Scan for the cell matching the given text and deliver its [x, y] coordinate at center. 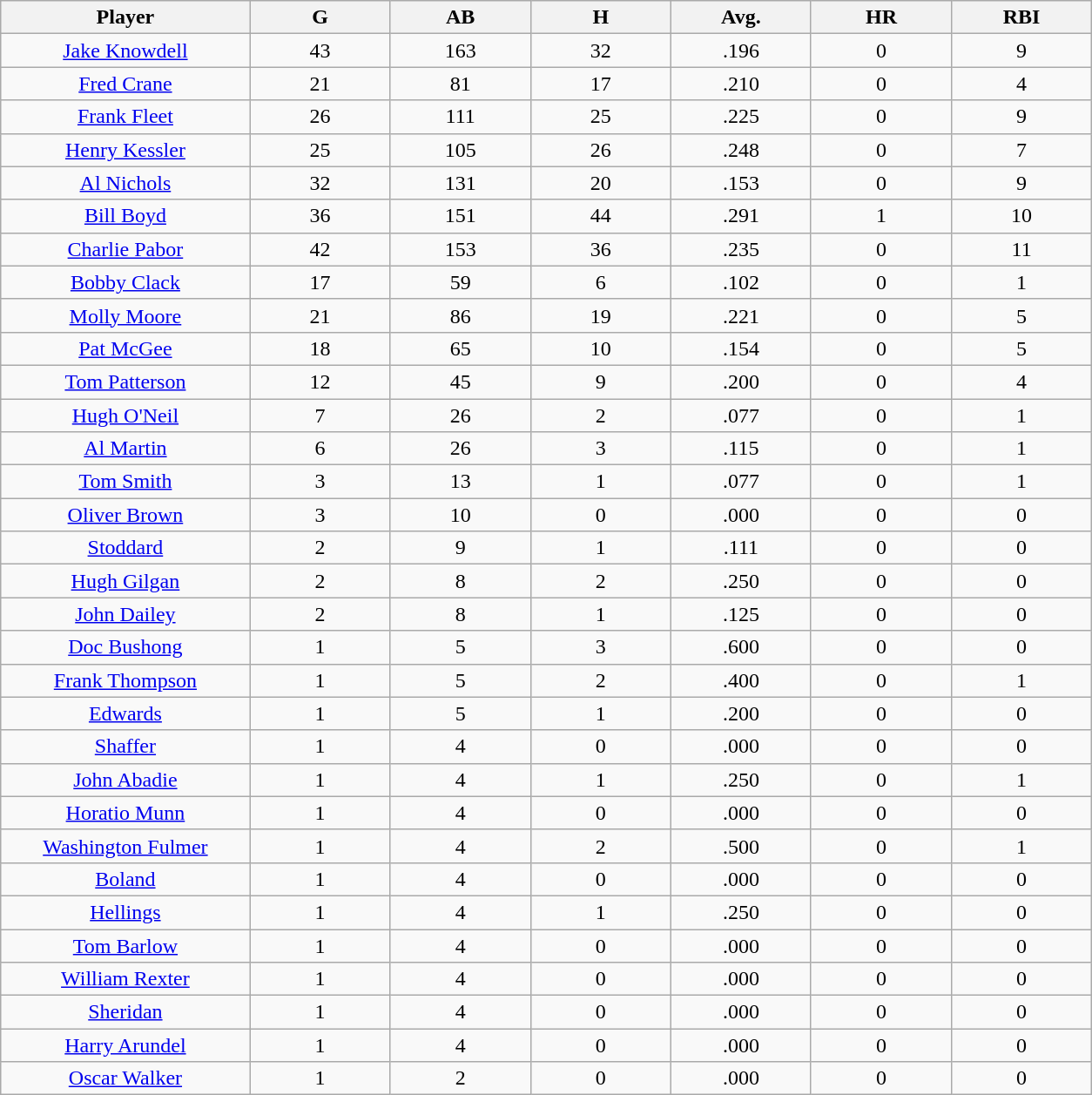
Pat McGee [125, 348]
RBI [1022, 17]
H [601, 17]
Hugh Gilgan [125, 581]
Boland [125, 879]
.291 [740, 216]
Hugh O'Neil [125, 416]
Tom Patterson [125, 382]
Frank Thompson [125, 680]
Washington Fulmer [125, 846]
12 [320, 382]
.210 [740, 84]
.153 [740, 183]
Horatio Munn [125, 813]
Player [125, 17]
59 [460, 282]
Tom Barlow [125, 945]
.600 [740, 647]
.154 [740, 348]
.500 [740, 846]
151 [460, 216]
11 [1022, 249]
.221 [740, 315]
William Rexter [125, 979]
Al Nichols [125, 183]
.111 [740, 548]
John Dailey [125, 614]
Doc Bushong [125, 647]
20 [601, 183]
Bobby Clack [125, 282]
Hellings [125, 912]
Henry Kessler [125, 150]
.115 [740, 449]
G [320, 17]
Bill Boyd [125, 216]
John Abadie [125, 780]
Oscar Walker [125, 1078]
.125 [740, 614]
44 [601, 216]
.235 [740, 249]
105 [460, 150]
19 [601, 315]
.196 [740, 51]
Molly Moore [125, 315]
43 [320, 51]
Sheridan [125, 1012]
153 [460, 249]
Edwards [125, 713]
163 [460, 51]
65 [460, 348]
Shaffer [125, 747]
HR [881, 17]
.102 [740, 282]
Al Martin [125, 449]
.400 [740, 680]
81 [460, 84]
Charlie Pabor [125, 249]
131 [460, 183]
111 [460, 117]
.225 [740, 117]
Harry Arundel [125, 1045]
45 [460, 382]
42 [320, 249]
18 [320, 348]
Oliver Brown [125, 515]
13 [460, 482]
Jake Knowdell [125, 51]
Tom Smith [125, 482]
AB [460, 17]
Stoddard [125, 548]
Avg. [740, 17]
86 [460, 315]
.248 [740, 150]
Fred Crane [125, 84]
Frank Fleet [125, 117]
